Provide the (x, y) coordinate of the cell's center where the given text is located.  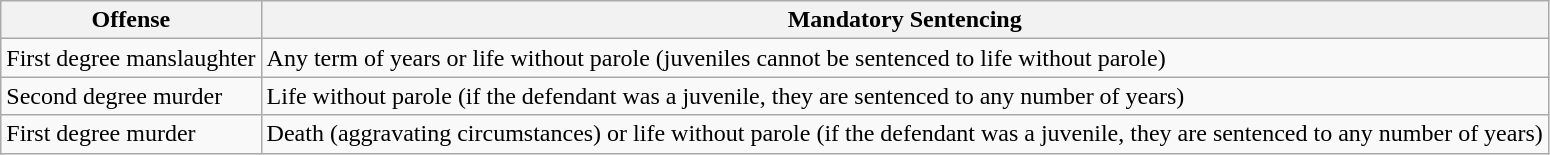
Offense (131, 20)
Second degree murder (131, 96)
Life without parole (if the defendant was a juvenile, they are sentenced to any number of years) (904, 96)
Death (aggravating circumstances) or life without parole (if the defendant was a juvenile, they are sentenced to any number of years) (904, 134)
Mandatory Sentencing (904, 20)
First degree manslaughter (131, 58)
Any term of years or life without parole (juveniles cannot be sentenced to life without parole) (904, 58)
First degree murder (131, 134)
